Find where the given text appears and provide that cell's center as [X, Y] coordinate. 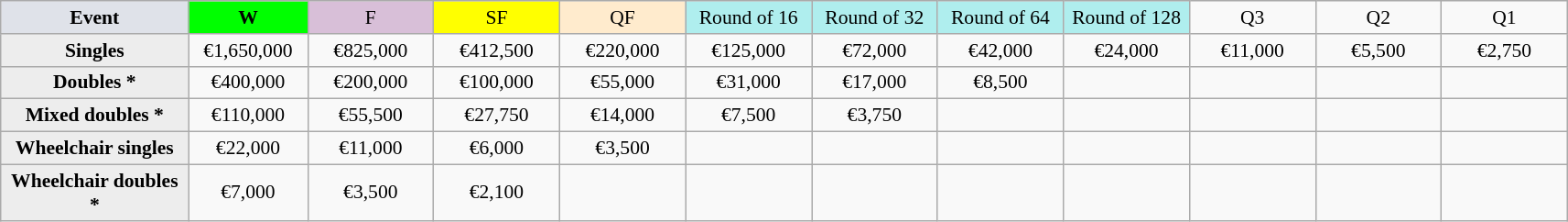
€24,000 [1127, 50]
€31,000 [749, 83]
Wheelchair singles [95, 149]
Round of 64 [1000, 17]
€55,500 [371, 116]
€220,000 [622, 50]
Mixed doubles * [95, 116]
€5,500 [1379, 50]
€125,000 [749, 50]
€8,500 [1000, 83]
Round of 32 [874, 17]
€7,000 [248, 193]
QF [622, 17]
W [248, 17]
€200,000 [371, 83]
€825,000 [371, 50]
€6,000 [497, 149]
Singles [95, 50]
€72,000 [874, 50]
€7,500 [749, 116]
€55,000 [622, 83]
€400,000 [248, 83]
Round of 16 [749, 17]
Q2 [1379, 17]
€1,650,000 [248, 50]
€412,500 [497, 50]
Q1 [1505, 17]
SF [497, 17]
€2,750 [1505, 50]
€110,000 [248, 116]
F [371, 17]
€42,000 [1000, 50]
€17,000 [874, 83]
€22,000 [248, 149]
€100,000 [497, 83]
Doubles * [95, 83]
€3,750 [874, 116]
Wheelchair doubles * [95, 193]
Event [95, 17]
Round of 128 [1127, 17]
€2,100 [497, 193]
Q3 [1252, 17]
€14,000 [622, 116]
€27,750 [497, 116]
